Return [x, y] of the center of cell containing provided text 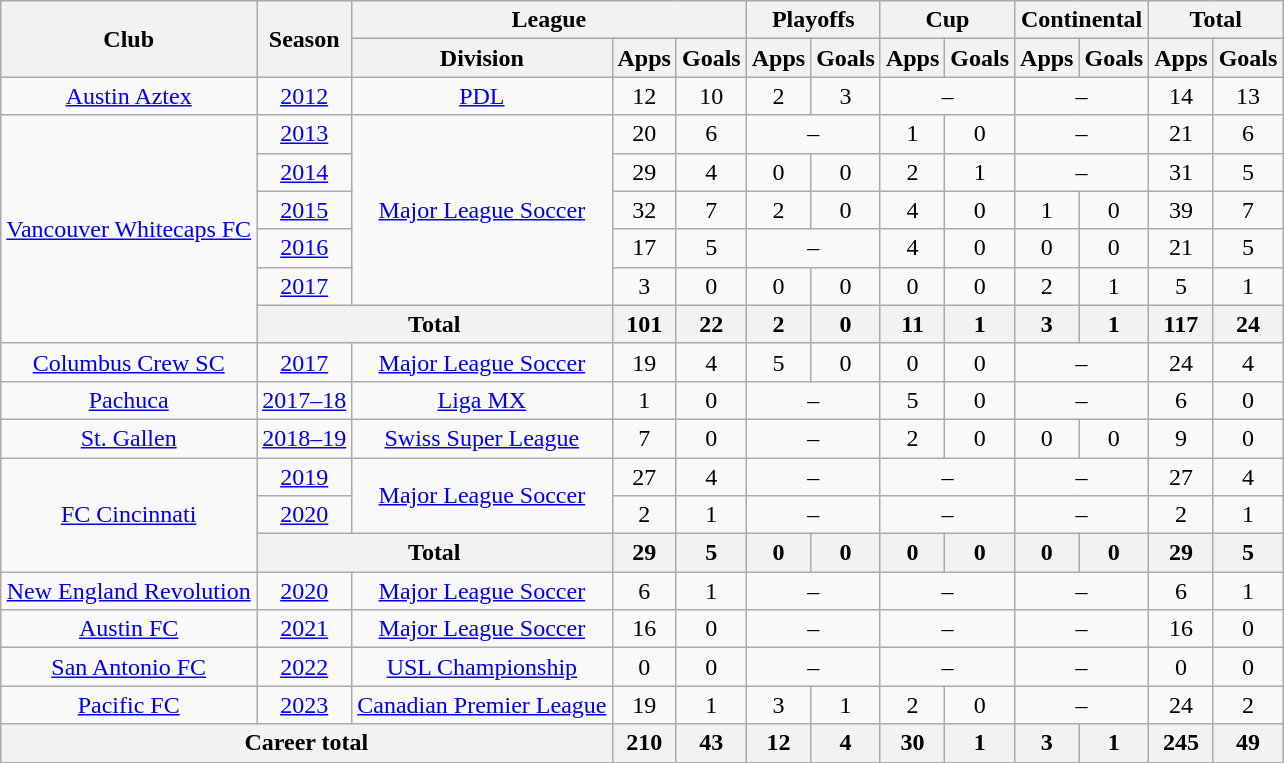
22 [711, 324]
14 [1181, 96]
2019 [304, 477]
245 [1181, 743]
PDL [482, 96]
43 [711, 743]
Continental [1082, 20]
39 [1181, 210]
League [549, 20]
Career total [306, 743]
Division [482, 58]
2022 [304, 667]
101 [644, 324]
2017–18 [304, 400]
Columbus Crew SC [129, 362]
Pachuca [129, 400]
Pacific FC [129, 705]
Playoffs [813, 20]
Swiss Super League [482, 438]
FC Cincinnati [129, 515]
2023 [304, 705]
117 [1181, 324]
Season [304, 39]
2015 [304, 210]
2016 [304, 248]
9 [1181, 438]
Liga MX [482, 400]
San Antonio FC [129, 667]
St. Gallen [129, 438]
2014 [304, 172]
Canadian Premier League [482, 705]
2013 [304, 134]
210 [644, 743]
Austin FC [129, 629]
New England Revolution [129, 591]
11 [912, 324]
32 [644, 210]
2018–19 [304, 438]
31 [1181, 172]
30 [912, 743]
2021 [304, 629]
Club [129, 39]
49 [1248, 743]
2012 [304, 96]
20 [644, 134]
Austin Aztex [129, 96]
USL Championship [482, 667]
13 [1248, 96]
Cup [947, 20]
10 [711, 96]
17 [644, 248]
Vancouver Whitecaps FC [129, 229]
